Return the [x, y] coordinate for the center point of the cell that contains the specified text.  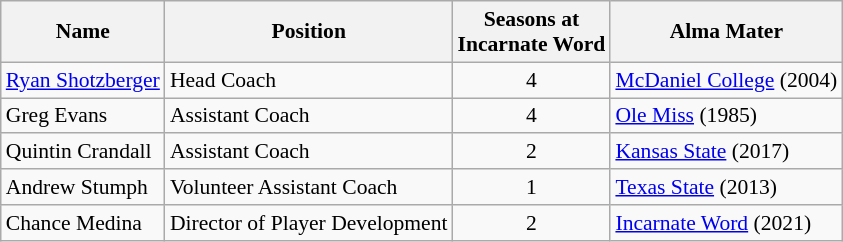
Chance Medina [83, 223]
Greg Evans [83, 116]
Position [309, 32]
Director of Player Development [309, 223]
Andrew Stumph [83, 187]
Alma Mater [726, 32]
Seasons atIncarnate Word [532, 32]
Texas State (2013) [726, 187]
Name [83, 32]
Kansas State (2017) [726, 152]
Incarnate Word (2021) [726, 223]
Head Coach [309, 80]
1 [532, 187]
Ryan Shotzberger [83, 80]
McDaniel College (2004) [726, 80]
Volunteer Assistant Coach [309, 187]
Quintin Crandall [83, 152]
Ole Miss (1985) [726, 116]
